Output the [x, y] coordinate of the center of the cell containing the given text.  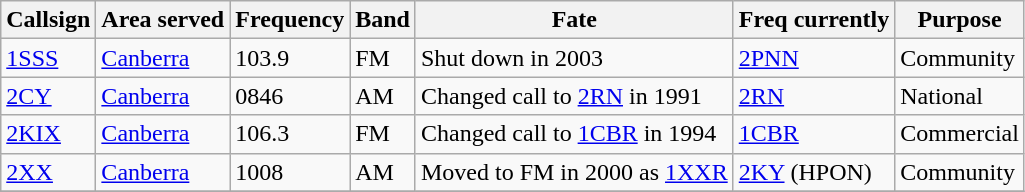
0846 [290, 96]
103.9 [290, 58]
Freq currently [814, 20]
106.3 [290, 134]
Shut down in 2003 [574, 58]
Callsign [48, 20]
Purpose [960, 20]
Changed call to 1CBR in 1994 [574, 134]
2KIX [48, 134]
1SSS [48, 58]
Frequency [290, 20]
2XX [48, 172]
1CBR [814, 134]
Changed call to 2RN in 1991 [574, 96]
2PNN [814, 58]
1008 [290, 172]
Area served [163, 20]
National [960, 96]
Fate [574, 20]
Moved to FM in 2000 as 1XXR [574, 172]
2RN [814, 96]
2KY (HPON) [814, 172]
2CY [48, 96]
Band [383, 20]
Commercial [960, 134]
